Provide the [X, Y] coordinate of the cell's center where the given text is located.  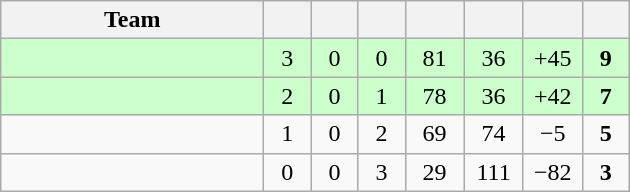
111 [494, 172]
−82 [552, 172]
+42 [552, 96]
9 [606, 58]
74 [494, 134]
29 [434, 172]
78 [434, 96]
−5 [552, 134]
Team [132, 20]
69 [434, 134]
7 [606, 96]
5 [606, 134]
81 [434, 58]
+45 [552, 58]
